Capture the cell that displays the provided text and extract its [X, Y] central coordinate. 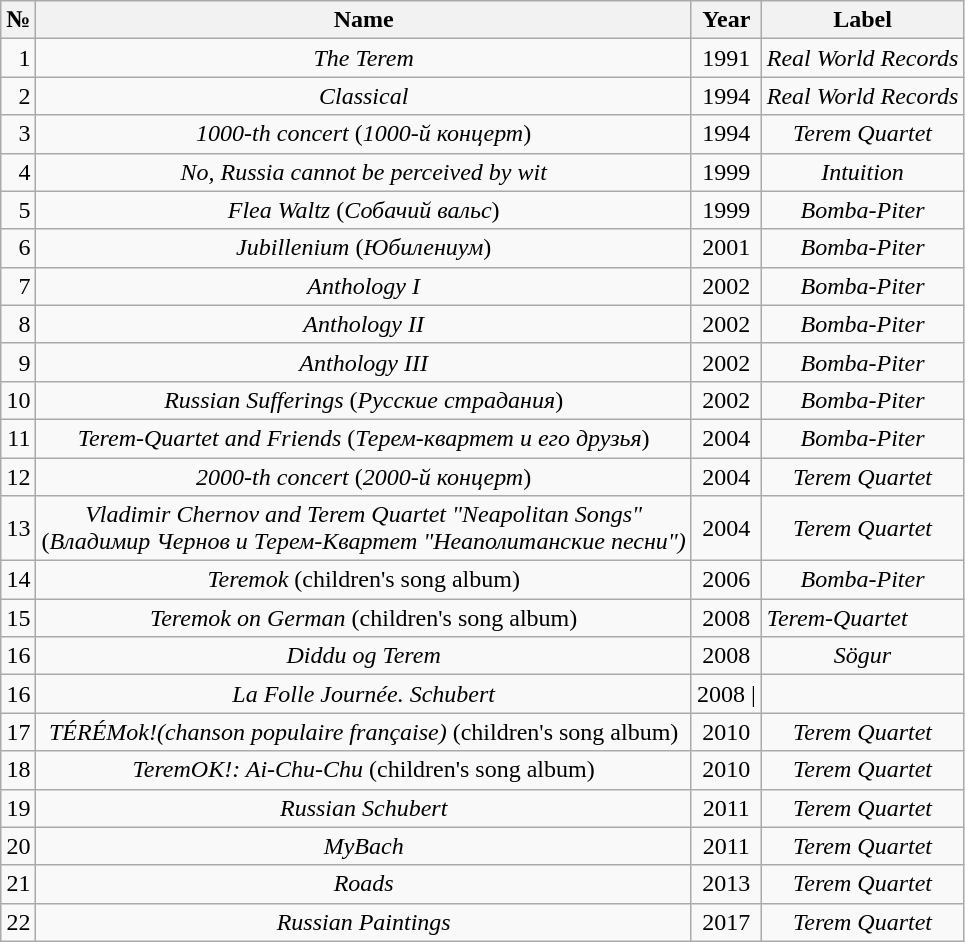
Sögur [862, 656]
4 [18, 172]
Russian Paintings [364, 922]
2 [18, 96]
20 [18, 846]
TeremOK!: Ai-Chu-Chu (children's song album) [364, 770]
Russian Schubert [364, 808]
21 [18, 884]
Russian Sufferings (Русские страдания) [364, 400]
7 [18, 286]
Anthology III [364, 362]
2017 [726, 922]
6 [18, 248]
Teremok (children's song album) [364, 580]
2000-th concert (2000-й концерт) [364, 477]
13 [18, 528]
Jubillenium (Юбилениум) [364, 248]
11 [18, 438]
1000-th concert (1000-й концерт) [364, 134]
Teremok on German (children's song album) [364, 618]
22 [18, 922]
№ [18, 20]
9 [18, 362]
MyBach [364, 846]
2006 [726, 580]
Anthology II [364, 324]
Anthology I [364, 286]
8 [18, 324]
Diddu og Terem [364, 656]
17 [18, 732]
10 [18, 400]
Year [726, 20]
Roads [364, 884]
Terem-Quartet and Friends (Терем-квартет и его друзья) [364, 438]
Classical [364, 96]
3 [18, 134]
2001 [726, 248]
Name [364, 20]
No, Russia cannot be perceived by wit [364, 172]
1991 [726, 58]
2008 | [726, 694]
Vladimir Chernov and Terem Quartet "Neapolitan Songs"(Владимир Чернов и Терем-Квартет "Неаполитанские песни") [364, 528]
Terem-Quartet [862, 618]
TÉRÉMok!(chanson populaire française) (children's song album) [364, 732]
2013 [726, 884]
La Folle Journée. Schubert [364, 694]
5 [18, 210]
The Terem [364, 58]
Intuition [862, 172]
1 [18, 58]
14 [18, 580]
Label [862, 20]
18 [18, 770]
Flea Waltz (Собачий вальс) [364, 210]
19 [18, 808]
12 [18, 477]
15 [18, 618]
